From the cell containing the given text, extract its center point as [X, Y] coordinate. 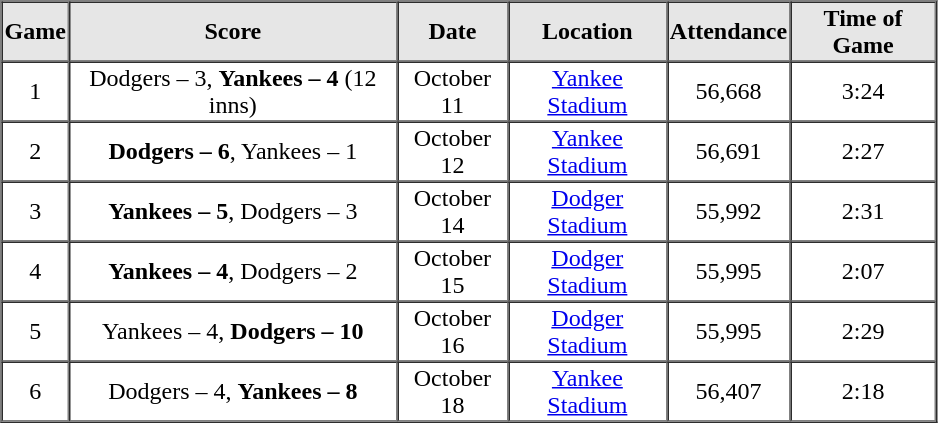
2:29 [863, 332]
Dodgers – 4, Yankees – 8 [233, 392]
Yankees – 5, Dodgers – 3 [233, 212]
October 18 [452, 392]
56,407 [728, 392]
Date [452, 32]
5 [36, 332]
2:31 [863, 212]
October 11 [452, 92]
October 16 [452, 332]
2:27 [863, 152]
56,691 [728, 152]
October 15 [452, 272]
Yankees – 4, Dodgers – 10 [233, 332]
55,992 [728, 212]
October 12 [452, 152]
Yankees – 4, Dodgers – 2 [233, 272]
6 [36, 392]
Game [36, 32]
Dodgers – 6, Yankees – 1 [233, 152]
2:18 [863, 392]
2 [36, 152]
1 [36, 92]
Dodgers – 3, Yankees – 4 (12 inns) [233, 92]
3:24 [863, 92]
October 14 [452, 212]
Attendance [728, 32]
Location [588, 32]
2:07 [863, 272]
56,668 [728, 92]
Time of Game [863, 32]
4 [36, 272]
Score [233, 32]
3 [36, 212]
